Pinpoint the cell where the given text exists, returning its [X, Y] midpoint coordinate. 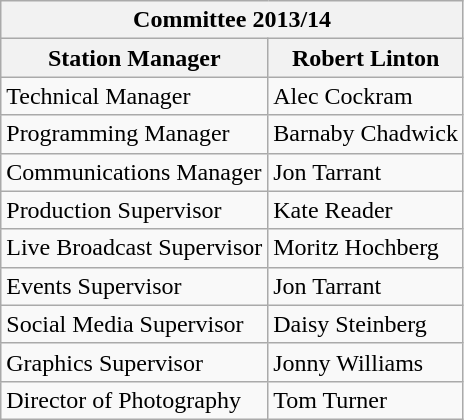
Graphics Supervisor [134, 362]
Kate Reader [366, 210]
Technical Manager [134, 96]
Jonny Williams [366, 362]
Events Supervisor [134, 286]
Director of Photography [134, 400]
Robert Linton [366, 58]
Moritz Hochberg [366, 248]
Tom Turner [366, 400]
Programming Manager [134, 134]
Communications Manager [134, 172]
Station Manager [134, 58]
Production Supervisor [134, 210]
Social Media Supervisor [134, 324]
Live Broadcast Supervisor [134, 248]
Committee 2013/14 [232, 20]
Alec Cockram [366, 96]
Barnaby Chadwick [366, 134]
Daisy Steinberg [366, 324]
